Return the [X, Y] coordinate for the center point of the cell that contains the specified text.  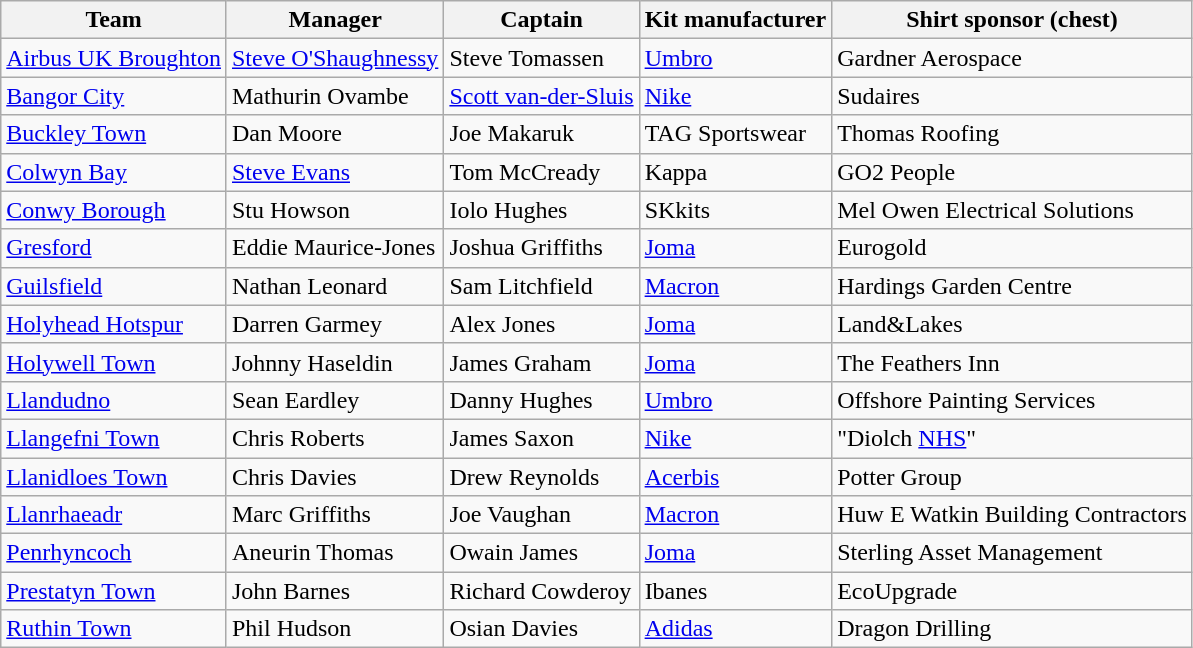
Prestatyn Town [114, 591]
Danny Hughes [542, 400]
Colwyn Bay [114, 172]
EcoUpgrade [1012, 591]
Sam Litchfield [542, 286]
Nathan Leonard [334, 286]
TAG Sportswear [736, 134]
John Barnes [334, 591]
Dragon Drilling [1012, 629]
James Graham [542, 362]
SKkits [736, 210]
GO2 People [1012, 172]
Buckley Town [114, 134]
"Diolch NHS" [1012, 438]
Bangor City [114, 96]
Penrhyncoch [114, 553]
Land&Lakes [1012, 324]
Thomas Roofing [1012, 134]
Llanrhaeadr [114, 515]
Aneurin Thomas [334, 553]
Richard Cowderoy [542, 591]
Kit manufacturer [736, 20]
Mel Owen Electrical Solutions [1012, 210]
Holyhead Hotspur [114, 324]
Airbus UK Broughton [114, 58]
Sudaires [1012, 96]
Johnny Haseldin [334, 362]
Sterling Asset Management [1012, 553]
Llandudno [114, 400]
Adidas [736, 629]
Team [114, 20]
Llanidloes Town [114, 477]
Gardner Aerospace [1012, 58]
Manager [334, 20]
Joshua Griffiths [542, 248]
Mathurin Ovambe [334, 96]
Offshore Painting Services [1012, 400]
Chris Roberts [334, 438]
Steve O'Shaughnessy [334, 58]
Holywell Town [114, 362]
Shirt sponsor (chest) [1012, 20]
Scott van-der-Sluis [542, 96]
Darren Garmey [334, 324]
Steve Tomassen [542, 58]
Conwy Borough [114, 210]
Joe Vaughan [542, 515]
Chris Davies [334, 477]
Gresford [114, 248]
Iolo Hughes [542, 210]
Phil Hudson [334, 629]
Steve Evans [334, 172]
Alex Jones [542, 324]
Guilsfield [114, 286]
Stu Howson [334, 210]
Potter Group [1012, 477]
Drew Reynolds [542, 477]
Osian Davies [542, 629]
Eurogold [1012, 248]
Hardings Garden Centre [1012, 286]
Ruthin Town [114, 629]
Ibanes [736, 591]
The Feathers Inn [1012, 362]
Marc Griffiths [334, 515]
Llangefni Town [114, 438]
Huw E Watkin Building Contractors [1012, 515]
Tom McCready [542, 172]
Owain James [542, 553]
Captain [542, 20]
James Saxon [542, 438]
Kappa [736, 172]
Eddie Maurice-Jones [334, 248]
Joe Makaruk [542, 134]
Acerbis [736, 477]
Sean Eardley [334, 400]
Dan Moore [334, 134]
